Identify which cell holds the provided text, then report its (X, Y) central coordinate. 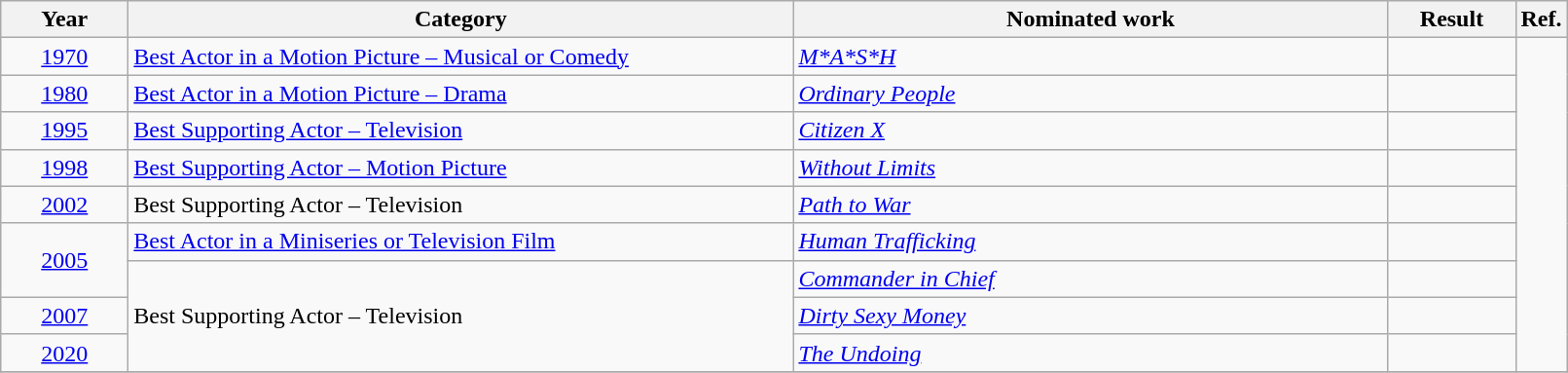
Best Actor in a Motion Picture – Drama (461, 93)
Best Actor in a Miniseries or Television Film (461, 242)
Ref. (1542, 19)
Path to War (1090, 205)
Best Actor in a Motion Picture – Musical or Comedy (461, 56)
1998 (64, 168)
Without Limits (1090, 168)
2005 (64, 260)
1980 (64, 93)
1995 (64, 131)
Commander in Chief (1090, 279)
Ordinary People (1090, 93)
Result (1452, 19)
Human Trafficking (1090, 242)
Citizen X (1090, 131)
Dirty Sexy Money (1090, 316)
2007 (64, 316)
Category (461, 19)
2020 (64, 353)
1970 (64, 56)
Nominated work (1090, 19)
The Undoing (1090, 353)
M*A*S*H (1090, 56)
Best Supporting Actor – Motion Picture (461, 168)
Year (64, 19)
2002 (64, 205)
